Determine the [X, Y] coordinate at the center of the cell enclosing the given text.  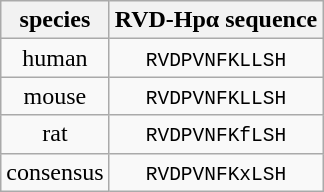
rat [55, 134]
species [55, 20]
human [55, 58]
RVDPVNFKxLSH [216, 172]
consensus [55, 172]
RVDPVNFKfLSH [216, 134]
RVD-Hpα sequence [216, 20]
mouse [55, 96]
